Determine the (X, Y) coordinate at the center of the cell enclosing the given text.  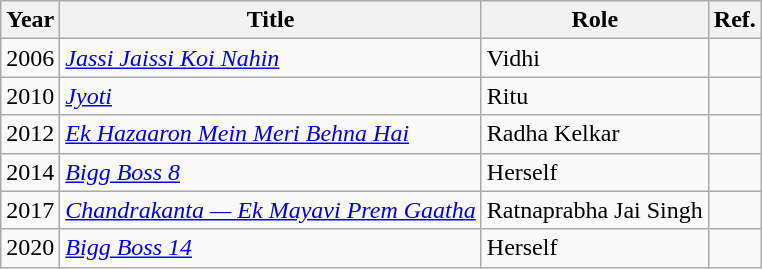
2014 (30, 172)
Jyoti (270, 96)
Vidhi (594, 58)
Title (270, 20)
2020 (30, 248)
Chandrakanta — Ek Mayavi Prem Gaatha (270, 210)
2017 (30, 210)
Year (30, 20)
Jassi Jaissi Koi Nahin (270, 58)
Bigg Boss 8 (270, 172)
2012 (30, 134)
Bigg Boss 14 (270, 248)
Role (594, 20)
2006 (30, 58)
Ritu (594, 96)
Ek Hazaaron Mein Meri Behna Hai (270, 134)
Radha Kelkar (594, 134)
Ratnaprabha Jai Singh (594, 210)
2010 (30, 96)
Ref. (734, 20)
